Capture the cell that displays the provided text and extract its [x, y] central coordinate. 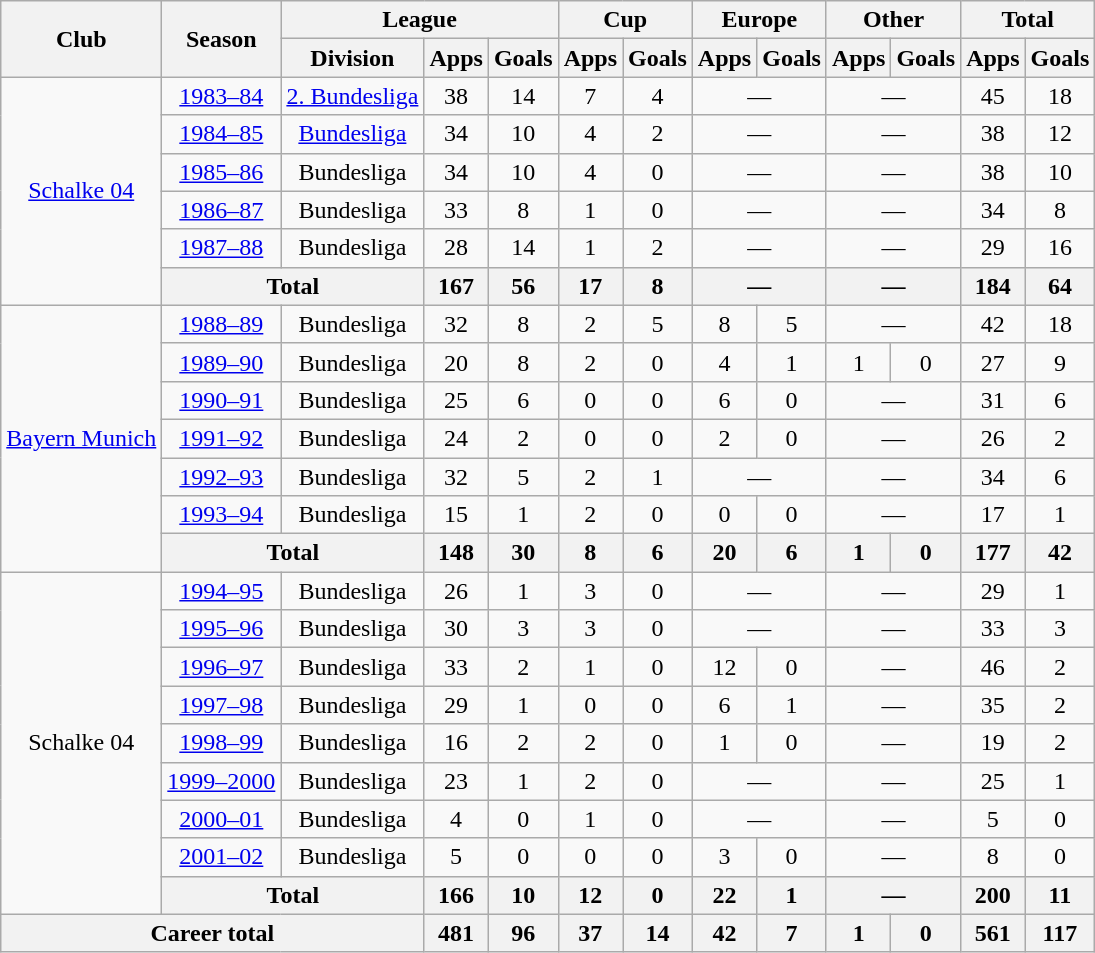
56 [523, 286]
1988–89 [222, 324]
1992–93 [222, 477]
1991–92 [222, 438]
167 [456, 286]
148 [456, 553]
1994–95 [222, 591]
24 [456, 438]
19 [993, 743]
1998–99 [222, 743]
117 [1060, 933]
15 [456, 515]
35 [993, 705]
1983–84 [222, 96]
481 [456, 933]
2. Bundesliga [352, 96]
1985–86 [222, 172]
64 [1060, 286]
1996–97 [222, 667]
1984–85 [222, 134]
27 [993, 362]
184 [993, 286]
Division [352, 58]
28 [456, 248]
1995–96 [222, 629]
1993–94 [222, 515]
2000–01 [222, 819]
177 [993, 553]
League [420, 20]
11 [1060, 895]
1999–2000 [222, 781]
Cup [625, 20]
1989–90 [222, 362]
96 [523, 933]
1997–98 [222, 705]
Bayern Munich [82, 438]
31 [993, 400]
2001–02 [222, 857]
200 [993, 895]
22 [724, 895]
561 [993, 933]
Career total [212, 933]
Club [82, 39]
9 [1060, 362]
23 [456, 781]
166 [456, 895]
1987–88 [222, 248]
1986–87 [222, 210]
Season [222, 39]
45 [993, 96]
Other [893, 20]
46 [993, 667]
37 [590, 933]
Europe [759, 20]
1990–91 [222, 400]
